Identify which cell holds the provided text, then report its [x, y] central coordinate. 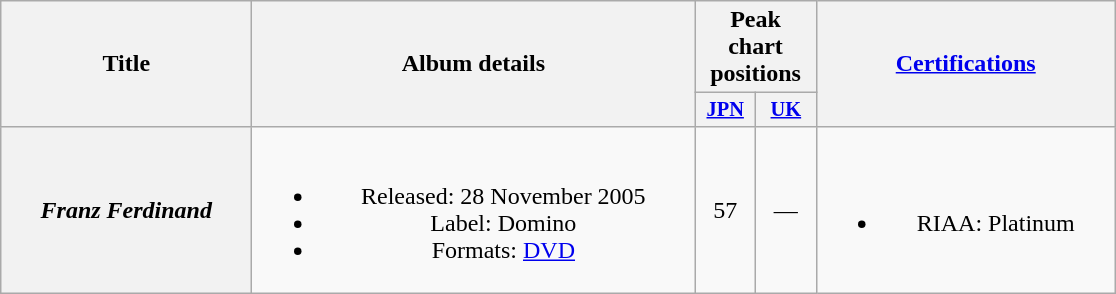
RIAA: Platinum [966, 210]
Released: 28 November 2005Label: DominoFormats: DVD [474, 210]
Certifications [966, 64]
Album details [474, 64]
JPN [726, 110]
Peak chart positions [756, 47]
UK [786, 110]
Franz Ferdinand [126, 210]
— [786, 210]
Title [126, 64]
57 [726, 210]
